Identify which cell holds the provided text, then report its [x, y] central coordinate. 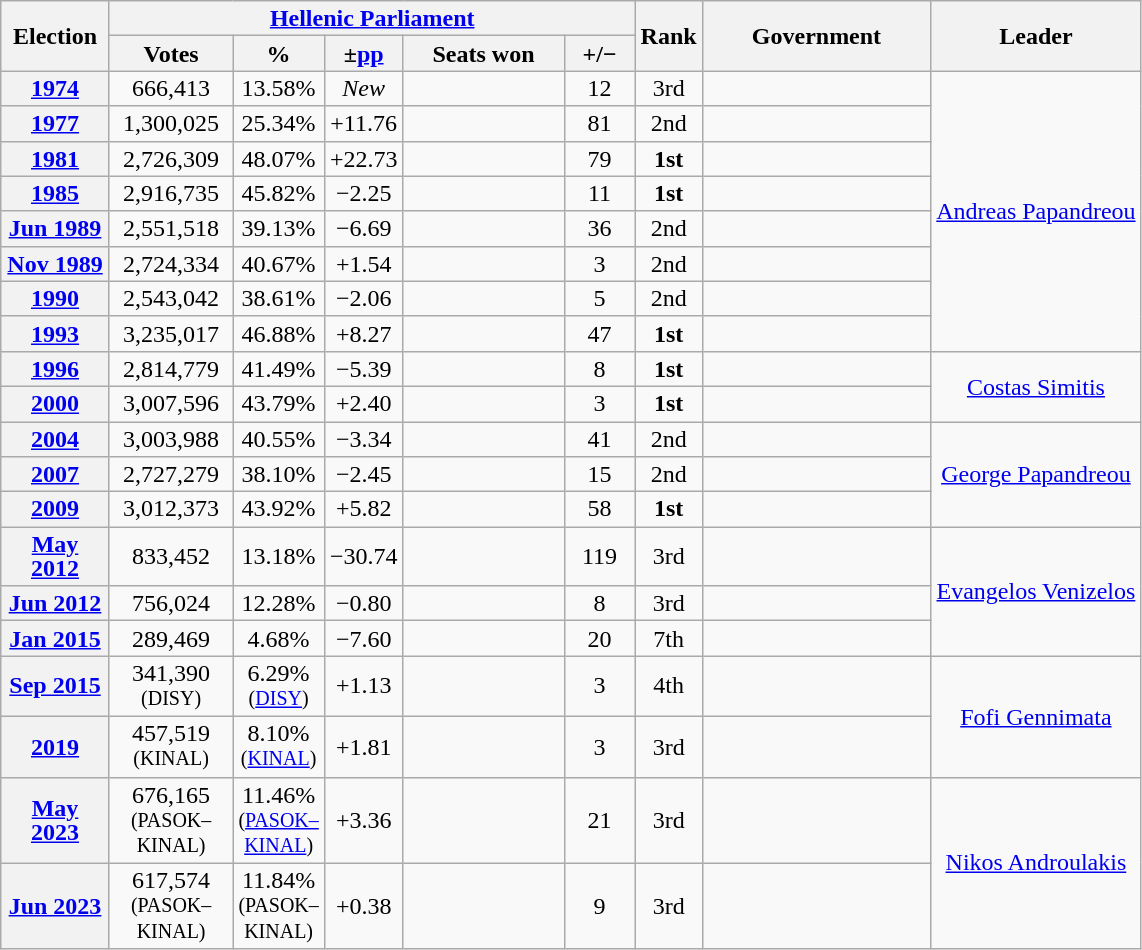
New [364, 88]
58 [600, 510]
Evangelos Venizelos [1036, 592]
1,300,025 [171, 124]
833,452 [171, 556]
−5.39 [364, 368]
11.84%(PASOK–KINAL) [278, 906]
15 [600, 474]
−7.60 [364, 638]
1977 [56, 124]
+8.27 [364, 334]
13.18% [278, 556]
2009 [56, 510]
43.79% [278, 404]
Leader [1036, 36]
−2.45 [364, 474]
Sep 2015 [56, 686]
Government [816, 36]
12 [600, 88]
+2.40 [364, 404]
Costas Simitis [1036, 386]
3,007,596 [171, 404]
3,235,017 [171, 334]
1974 [56, 88]
36 [600, 228]
43.92% [278, 510]
289,469 [171, 638]
38.61% [278, 298]
Nikos Androulakis [1036, 863]
2004 [56, 440]
+1.13 [364, 686]
−3.34 [364, 440]
617,574(PASOK–KINAL) [171, 906]
2,543,042 [171, 298]
8.10%(KINAL) [278, 746]
Fofi Gennimata [1036, 716]
Jan 2015 [56, 638]
1996 [56, 368]
11.46%(PASOK–KINAL) [278, 820]
−0.80 [364, 604]
1981 [56, 158]
Jun 1989 [56, 228]
May 2023 [56, 820]
Andreas Papandreou [1036, 211]
2,724,334 [171, 264]
38.10% [278, 474]
12.28% [278, 604]
2,551,518 [171, 228]
2,814,779 [171, 368]
40.55% [278, 440]
Jun 2023 [56, 906]
2007 [56, 474]
48.07% [278, 158]
47 [600, 334]
2019 [56, 746]
13.58% [278, 88]
+1.54 [364, 264]
Jun 2012 [56, 604]
+1.81 [364, 746]
41 [600, 440]
4th [668, 686]
341,390(DISY) [171, 686]
+5.82 [364, 510]
11 [600, 194]
+22.73 [364, 158]
119 [600, 556]
457,519(KINAL) [171, 746]
Votes [171, 54]
4.68% [278, 638]
2,726,309 [171, 158]
21 [600, 820]
1993 [56, 334]
9 [600, 906]
Seats won [484, 54]
May 2012 [56, 556]
±pp [364, 54]
2,916,735 [171, 194]
−2.06 [364, 298]
Election [56, 36]
Rank [668, 36]
3,012,373 [171, 510]
+0.38 [364, 906]
41.49% [278, 368]
+/− [600, 54]
40.67% [278, 264]
20 [600, 638]
81 [600, 124]
% [278, 54]
−2.25 [364, 194]
676,165(PASOK–KINAL) [171, 820]
+3.36 [364, 820]
46.88% [278, 334]
1990 [56, 298]
25.34% [278, 124]
6.29%(DISY) [278, 686]
39.13% [278, 228]
+11.76 [364, 124]
Nov 1989 [56, 264]
666,413 [171, 88]
−30.74 [364, 556]
−6.69 [364, 228]
7th [668, 638]
79 [600, 158]
45.82% [278, 194]
George Papandreou [1036, 474]
2,727,279 [171, 474]
756,024 [171, 604]
2000 [56, 404]
5 [600, 298]
3,003,988 [171, 440]
Hellenic Parliament [372, 18]
1985 [56, 194]
